Locate the cell with the specified text and output its (X, Y) center coordinate. 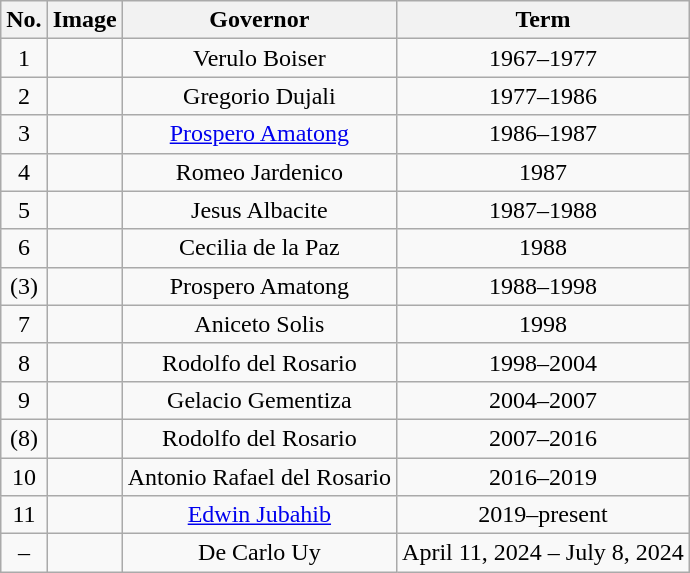
9 (24, 400)
Image (84, 20)
3 (24, 134)
2019–present (544, 515)
Antonio Rafael del Rosario (259, 477)
7 (24, 324)
Cecilia de la Paz (259, 248)
10 (24, 477)
Jesus Albacite (259, 210)
8 (24, 362)
1998 (544, 324)
1988 (544, 248)
2016–2019 (544, 477)
De Carlo Uy (259, 553)
4 (24, 172)
1987–1988 (544, 210)
1967–1977 (544, 58)
2 (24, 96)
Governor (259, 20)
1987 (544, 172)
1998–2004 (544, 362)
Gregorio Dujali (259, 96)
1988–1998 (544, 286)
Romeo Jardenico (259, 172)
(8) (24, 438)
No. (24, 20)
Edwin Jubahib (259, 515)
2007–2016 (544, 438)
Gelacio Gementiza (259, 400)
(3) (24, 286)
5 (24, 210)
Term (544, 20)
11 (24, 515)
Verulo Boiser (259, 58)
Aniceto Solis (259, 324)
April 11, 2024 – July 8, 2024 (544, 553)
1977–1986 (544, 96)
1986–1987 (544, 134)
2004–2007 (544, 400)
6 (24, 248)
1 (24, 58)
– (24, 553)
